Return (X, Y) of the center of cell containing provided text 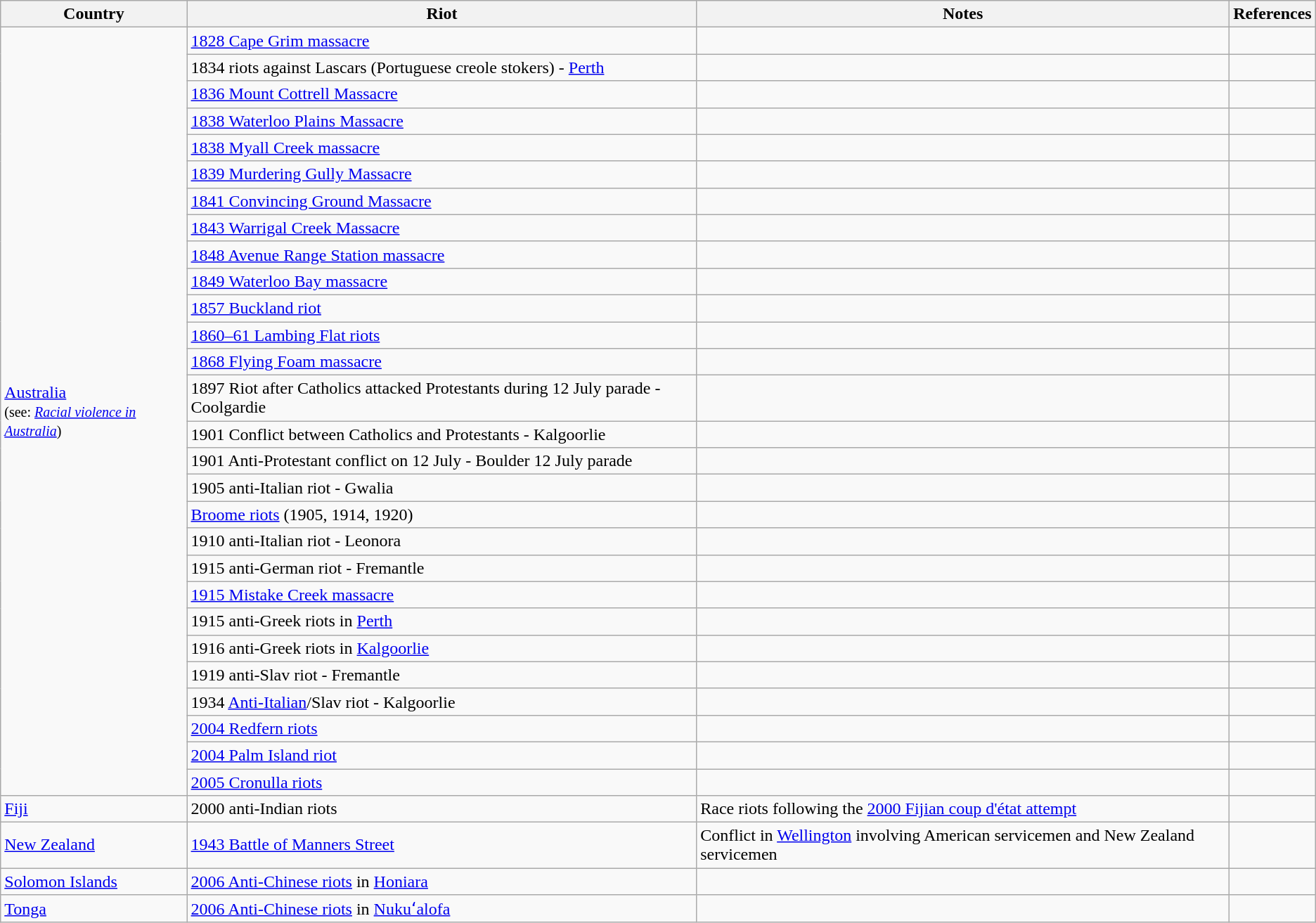
2000 anti-Indian riots (441, 809)
1848 Avenue Range Station massacre (441, 254)
1897 Riot after Catholics attacked Protestants during 12 July parade - Coolgardie (441, 398)
1828 Cape Grim massacre (441, 41)
1943 Battle of Manners Street (441, 845)
1934 Anti-Italian/Slav riot - Kalgoorlie (441, 702)
1915 anti-German riot - Fremantle (441, 568)
Australia(see: Racial violence in Australia) (94, 412)
1905 anti-Italian riot - Gwalia (441, 488)
1849 Waterloo Bay massacre (441, 281)
Conflict in Wellington involving American servicemen and New Zealand servicemen (963, 845)
New Zealand (94, 845)
1838 Waterloo Plains Massacre (441, 121)
1910 anti-Italian riot - Leonora (441, 541)
1868 Flying Foam massacre (441, 362)
2004 Redfern riots (441, 728)
Fiji (94, 809)
Solomon Islands (94, 882)
1834 riots against Lascars (Portuguese creole stokers) - Perth (441, 67)
2004 Palm Island riot (441, 755)
1857 Buckland riot (441, 308)
Riot (441, 14)
1860–61 Lambing Flat riots (441, 335)
1919 anti-Slav riot - Fremantle (441, 675)
1915 anti-Greek riots in Perth (441, 621)
1841 Convincing Ground Massacre (441, 201)
1836 Mount Cottrell Massacre (441, 94)
Country (94, 14)
1901 Conflict between Catholics and Protestants - Kalgoorlie (441, 434)
1901 Anti-Protestant conflict on 12 July - Boulder 12 July parade (441, 461)
Race riots following the 2000 Fijian coup d'état attempt (963, 809)
2005 Cronulla riots (441, 782)
2006 Anti-Chinese riots in Honiara (441, 882)
1916 anti-Greek riots in Kalgoorlie (441, 648)
Notes (963, 14)
Tonga (94, 909)
References (1272, 14)
1915 Mistake Creek massacre (441, 595)
Broome riots (1905, 1914, 1920) (441, 515)
1838 Myall Creek massacre (441, 148)
1839 Murdering Gully Massacre (441, 174)
2006 Anti-Chinese riots in Nukuʻalofa (441, 909)
1843 Warrigal Creek Massacre (441, 228)
